For the text-containing cell, return its midpoint in [X, Y] coordinate format. 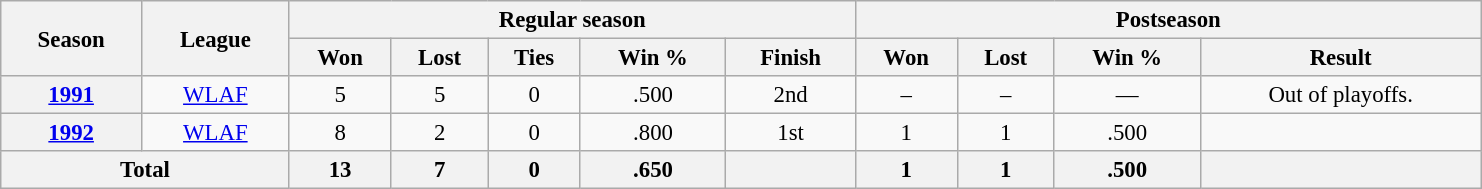
1st [790, 133]
.800 [653, 133]
2nd [790, 95]
.650 [653, 170]
Season [72, 38]
Postseason [1168, 20]
13 [340, 170]
Result [1340, 58]
Total [145, 170]
8 [340, 133]
2 [440, 133]
1991 [72, 95]
Regular season [572, 20]
League [216, 38]
7 [440, 170]
Out of playoffs. [1340, 95]
— [1127, 95]
1992 [72, 133]
Finish [790, 58]
Ties [534, 58]
